For the text-containing cell, return its midpoint in (X, Y) coordinate format. 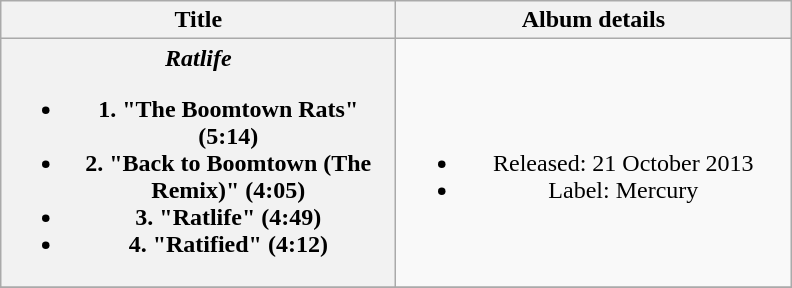
Title (198, 20)
Released: 21 October 2013 Label: Mercury (594, 163)
Album details (594, 20)
Ratlife1. "The Boomtown Rats" (5:14)2. "Back to Boomtown (The Remix)" (4:05)3. "Ratlife" (4:49)4. "Ratified" (4:12) (198, 163)
